Return the (X, Y) coordinate for the center point of the cell that contains the specified text.  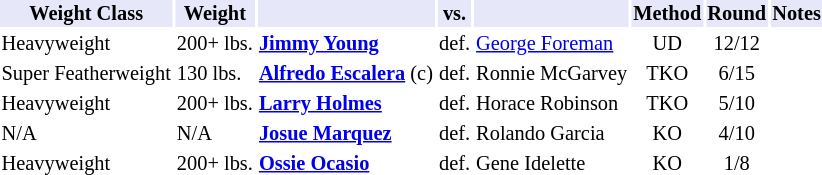
Josue Marquez (346, 134)
Rolando Garcia (552, 134)
Larry Holmes (346, 104)
vs. (454, 14)
Round (737, 14)
Weight (214, 14)
12/12 (737, 44)
130 lbs. (214, 74)
6/15 (737, 74)
Alfredo Escalera (c) (346, 74)
Jimmy Young (346, 44)
Horace Robinson (552, 104)
Super Featherweight (86, 74)
Weight Class (86, 14)
Method (668, 14)
KO (668, 134)
Ronnie McGarvey (552, 74)
George Foreman (552, 44)
UD (668, 44)
4/10 (737, 134)
5/10 (737, 104)
